Pinpoint the cell where the given text exists, returning its [X, Y] midpoint coordinate. 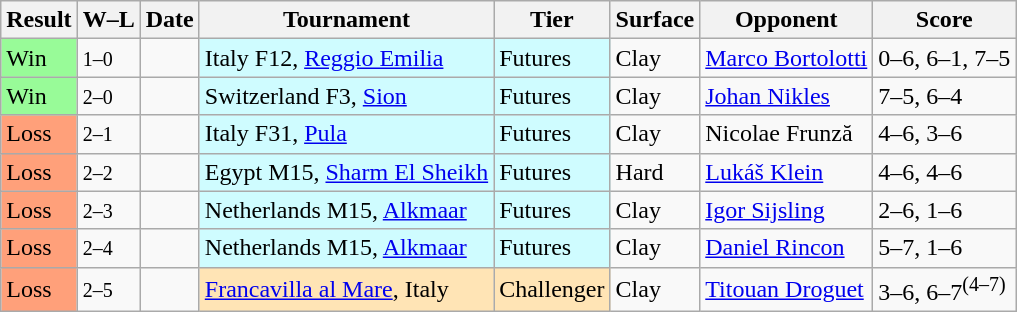
2–4 [108, 248]
Marco Bortolotti [786, 58]
Italy F31, Pula [346, 134]
2–5 [108, 290]
Date [170, 20]
Opponent [786, 20]
2–2 [108, 172]
Surface [655, 20]
W–L [108, 20]
Switzerland F3, Sion [346, 96]
Egypt M15, Sharm El Sheikh [346, 172]
Daniel Rincon [786, 248]
4–6, 3–6 [944, 134]
5–7, 1–6 [944, 248]
0–6, 6–1, 7–5 [944, 58]
1–0 [108, 58]
Nicolae Frunză [786, 134]
2–0 [108, 96]
Score [944, 20]
4–6, 4–6 [944, 172]
2–1 [108, 134]
2–3 [108, 210]
Lukáš Klein [786, 172]
7–5, 6–4 [944, 96]
Challenger [552, 290]
3–6, 6–7(4–7) [944, 290]
Tournament [346, 20]
Result [39, 20]
Italy F12, Reggio Emilia [346, 58]
Tier [552, 20]
Francavilla al Mare, Italy [346, 290]
Johan Nikles [786, 96]
Titouan Droguet [786, 290]
2–6, 1–6 [944, 210]
Igor Sijsling [786, 210]
Hard [655, 172]
